Capture the cell that displays the provided text and extract its (x, y) central coordinate. 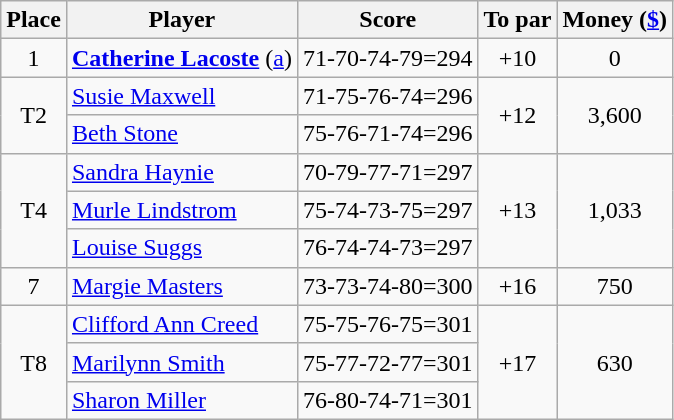
+13 (518, 210)
70-79-77-71=297 (388, 172)
To par (518, 20)
71-70-74-79=294 (388, 58)
Score (388, 20)
+10 (518, 58)
75-77-72-77=301 (388, 362)
Catherine Lacoste (a) (182, 58)
Beth Stone (182, 134)
Margie Masters (182, 286)
T8 (34, 362)
71-75-76-74=296 (388, 96)
Money ($) (615, 20)
+17 (518, 362)
Clifford Ann Creed (182, 324)
73-73-74-80=300 (388, 286)
T4 (34, 210)
75-76-71-74=296 (388, 134)
1,033 (615, 210)
0 (615, 58)
3,600 (615, 115)
Louise Suggs (182, 248)
Sharon Miller (182, 400)
Place (34, 20)
1 (34, 58)
75-74-73-75=297 (388, 210)
75-75-76-75=301 (388, 324)
Player (182, 20)
76-74-74-73=297 (388, 248)
Susie Maxwell (182, 96)
+16 (518, 286)
Marilynn Smith (182, 362)
750 (615, 286)
7 (34, 286)
76-80-74-71=301 (388, 400)
630 (615, 362)
Sandra Haynie (182, 172)
+12 (518, 115)
T2 (34, 115)
Murle Lindstrom (182, 210)
